Return the [x, y] coordinate for the center point of the cell that contains the specified text.  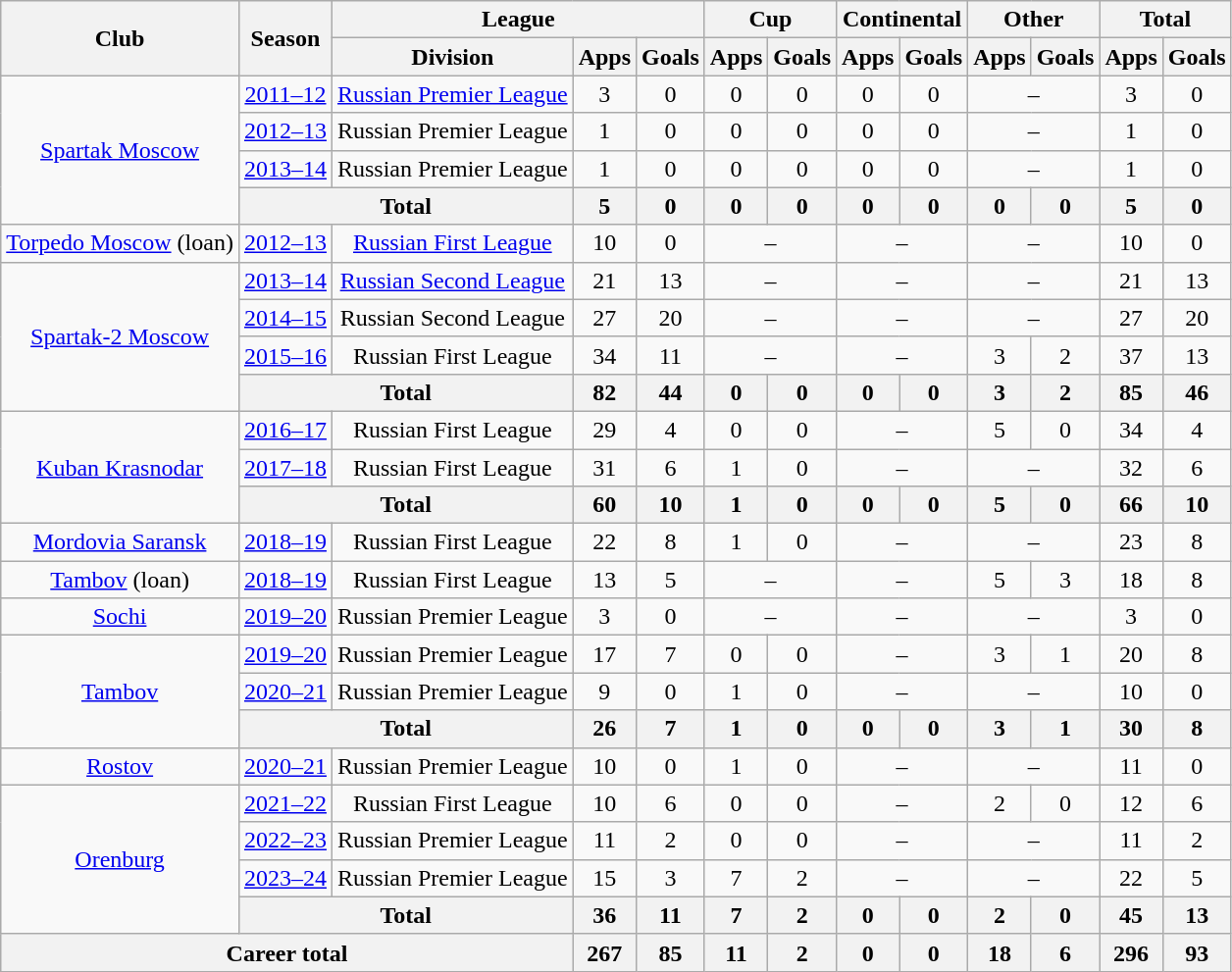
267 [604, 952]
37 [1131, 355]
36 [604, 915]
Spartak Moscow [120, 150]
60 [604, 505]
29 [604, 430]
Mordovia Saransk [120, 542]
Kuban Krasnodar [120, 467]
66 [1131, 505]
Rostov [120, 766]
93 [1197, 952]
Orenburg [120, 859]
Tambov [120, 691]
Continental [902, 20]
30 [1131, 729]
Career total [286, 952]
12 [1131, 803]
32 [1131, 468]
2022–23 [284, 841]
League [518, 20]
Torpedo Moscow (loan) [120, 243]
23 [1131, 542]
Division [452, 57]
Club [120, 38]
2015–16 [284, 355]
82 [604, 392]
9 [604, 691]
44 [671, 392]
15 [604, 878]
46 [1197, 392]
Sochi [120, 617]
17 [604, 654]
Season [284, 38]
2016–17 [284, 430]
2021–22 [284, 803]
296 [1131, 952]
31 [604, 468]
2011–12 [284, 94]
2014–15 [284, 318]
Spartak-2 Moscow [120, 336]
2017–18 [284, 468]
45 [1131, 915]
26 [604, 729]
2023–24 [284, 878]
Other [1034, 20]
Cup [770, 20]
Tambov (loan) [120, 580]
